Output the [X, Y] coordinate of the center of the cell containing the given text.  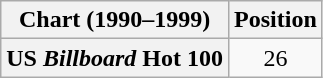
Chart (1990–1999) [115, 20]
US Billboard Hot 100 [115, 58]
Position [276, 20]
26 [276, 58]
